Provide the (X, Y) coordinate of the cell's center where the given text is located.  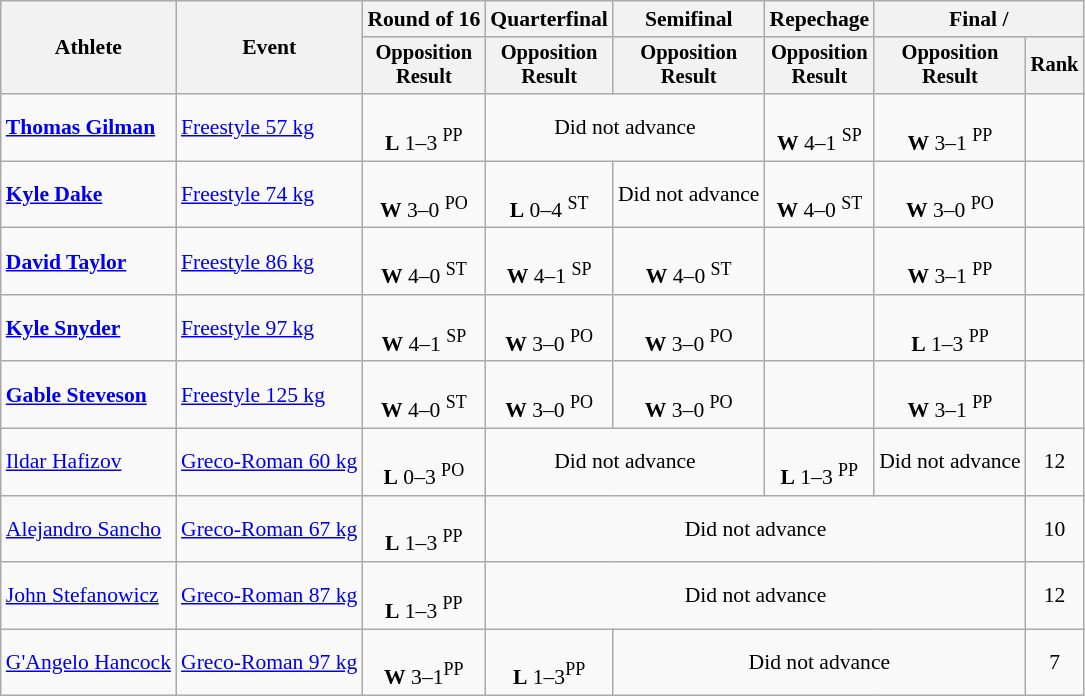
Semifinal (689, 19)
Gable Steveson (88, 396)
Athlete (88, 48)
Repechage (820, 19)
Kyle Snyder (88, 328)
Final / (978, 19)
7 (1055, 662)
Quarterfinal (549, 19)
Freestyle 125 kg (269, 396)
John Stefanowicz (88, 596)
L 0–4 ST (549, 194)
Greco-Roman 87 kg (269, 596)
Rank (1055, 66)
Thomas Gilman (88, 128)
Freestyle 74 kg (269, 194)
L 0–3 PO (424, 462)
10 (1055, 528)
L 1–3PP (549, 662)
Freestyle 57 kg (269, 128)
G'Angelo Hancock (88, 662)
W 3–1PP (424, 662)
Alejandro Sancho (88, 528)
Freestyle 97 kg (269, 328)
Greco-Roman 67 kg (269, 528)
Event (269, 48)
David Taylor (88, 262)
Kyle Dake (88, 194)
Freestyle 86 kg (269, 262)
Ildar Hafizov (88, 462)
Round of 16 (424, 19)
Greco-Roman 97 kg (269, 662)
Greco-Roman 60 kg (269, 462)
